For the text-containing cell, return its midpoint in (X, Y) coordinate format. 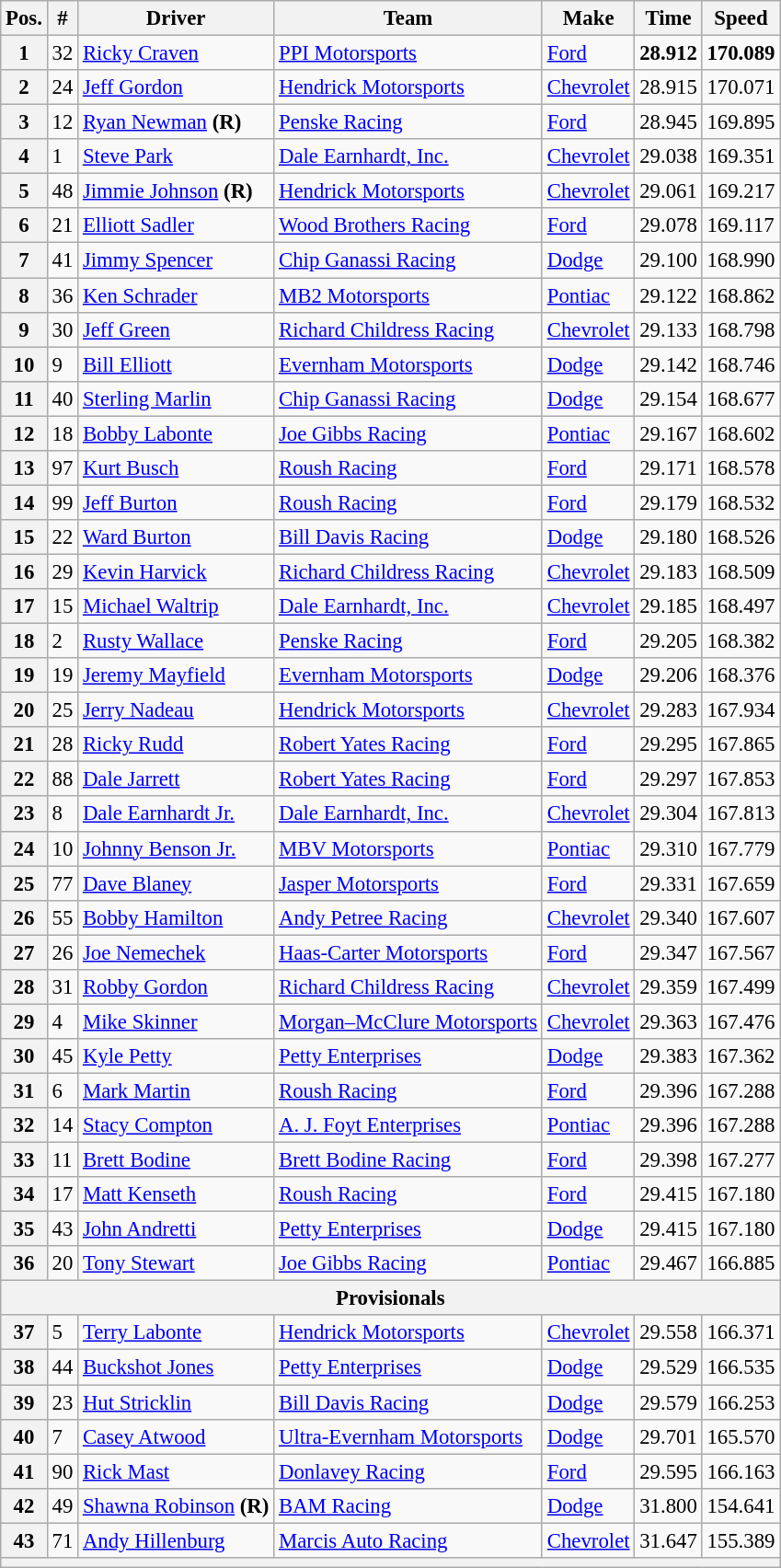
39 (24, 1402)
Pos. (24, 18)
29.100 (668, 260)
99 (63, 502)
Morgan–McClure Motorsports (408, 1021)
29.297 (668, 779)
Dale Earnhardt Jr. (177, 814)
71 (63, 1540)
166.371 (741, 1333)
29.359 (668, 987)
Hut Stricklin (177, 1402)
168.526 (741, 537)
28.912 (668, 53)
Wood Brothers Racing (408, 225)
MBV Motorsports (408, 848)
29.206 (668, 675)
Elliott Sadler (177, 225)
49 (63, 1505)
Dale Jarrett (177, 779)
Driver (177, 18)
16 (24, 571)
Johnny Benson Jr. (177, 848)
29.383 (668, 1056)
29.595 (668, 1471)
Mark Martin (177, 1090)
Robby Gordon (177, 987)
29.205 (668, 641)
169.217 (741, 191)
29.171 (668, 468)
167.865 (741, 744)
166.253 (741, 1402)
Ward Burton (177, 537)
Donlavey Racing (408, 1471)
29.701 (668, 1436)
29.340 (668, 917)
34 (24, 1194)
# (63, 18)
165.570 (741, 1436)
Terry Labonte (177, 1333)
37 (24, 1333)
Stacy Compton (177, 1125)
29.558 (668, 1333)
Jeff Gordon (177, 87)
77 (63, 883)
Sterling Marlin (177, 398)
168.677 (741, 398)
168.497 (741, 606)
29.167 (668, 433)
29.133 (668, 329)
Dave Blaney (177, 883)
38 (24, 1367)
167.813 (741, 814)
John Andretti (177, 1229)
29.363 (668, 1021)
Time (668, 18)
Andy Hillenburg (177, 1540)
44 (63, 1367)
29.179 (668, 502)
Jeremy Mayfield (177, 675)
Team (408, 18)
29.295 (668, 744)
166.535 (741, 1367)
Buckshot Jones (177, 1367)
169.117 (741, 225)
170.071 (741, 87)
Ricky Rudd (177, 744)
Kevin Harvick (177, 571)
Casey Atwood (177, 1436)
167.567 (741, 952)
166.885 (741, 1263)
29.347 (668, 952)
97 (63, 468)
Bill Elliott (177, 364)
29.579 (668, 1402)
28.945 (668, 122)
Michael Waltrip (177, 606)
29.180 (668, 537)
Mike Skinner (177, 1021)
Jimmie Johnson (R) (177, 191)
MB2 Motorsports (408, 295)
Speed (741, 18)
155.389 (741, 1540)
29.078 (668, 225)
Ricky Craven (177, 53)
Jasper Motorsports (408, 883)
168.602 (741, 433)
29.304 (668, 814)
48 (63, 191)
29.183 (668, 571)
Bobby Labonte (177, 433)
33 (24, 1160)
29.467 (668, 1263)
167.659 (741, 883)
29.154 (668, 398)
Kyle Petty (177, 1056)
29.331 (668, 883)
Jimmy Spencer (177, 260)
29.398 (668, 1160)
Andy Petree Racing (408, 917)
45 (63, 1056)
167.362 (741, 1056)
42 (24, 1505)
29.529 (668, 1367)
Brett Bodine (177, 1160)
29.310 (668, 848)
Ken Schrader (177, 295)
88 (63, 779)
Kurt Busch (177, 468)
154.641 (741, 1505)
29.061 (668, 191)
A. J. Foyt Enterprises (408, 1125)
35 (24, 1229)
Jerry Nadeau (177, 710)
168.798 (741, 329)
169.895 (741, 122)
167.607 (741, 917)
29.122 (668, 295)
168.746 (741, 364)
Rick Mast (177, 1471)
167.853 (741, 779)
BAM Racing (408, 1505)
27 (24, 952)
Jeff Green (177, 329)
167.499 (741, 987)
Ultra-Evernham Motorsports (408, 1436)
168.578 (741, 468)
29.038 (668, 156)
168.382 (741, 641)
31.800 (668, 1505)
31.647 (668, 1540)
167.277 (741, 1160)
13 (24, 468)
166.163 (741, 1471)
Ryan Newman (R) (177, 122)
Make (588, 18)
Marcis Auto Racing (408, 1540)
Brett Bodine Racing (408, 1160)
Jeff Burton (177, 502)
PPI Motorsports (408, 53)
Haas-Carter Motorsports (408, 952)
Provisionals (390, 1298)
167.779 (741, 848)
167.934 (741, 710)
170.089 (741, 53)
Rusty Wallace (177, 641)
Matt Kenseth (177, 1194)
168.532 (741, 502)
Joe Nemechek (177, 952)
Tony Stewart (177, 1263)
Bobby Hamilton (177, 917)
28.915 (668, 87)
55 (63, 917)
90 (63, 1471)
3 (24, 122)
168.509 (741, 571)
168.376 (741, 675)
168.990 (741, 260)
Steve Park (177, 156)
167.476 (741, 1021)
29.283 (668, 710)
29.142 (668, 364)
168.862 (741, 295)
29.185 (668, 606)
169.351 (741, 156)
Shawna Robinson (R) (177, 1505)
